Scan for the cell matching the given text and deliver its (x, y) coordinate at center. 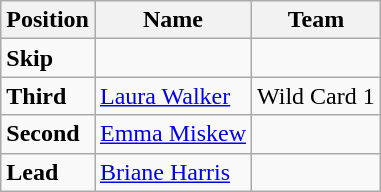
Second (48, 134)
Briane Harris (172, 172)
Team (316, 20)
Wild Card 1 (316, 96)
Position (48, 20)
Skip (48, 58)
Lead (48, 172)
Laura Walker (172, 96)
Name (172, 20)
Third (48, 96)
Emma Miskew (172, 134)
